Search for the cell housing the specified text and yield its (X, Y) center coordinate. 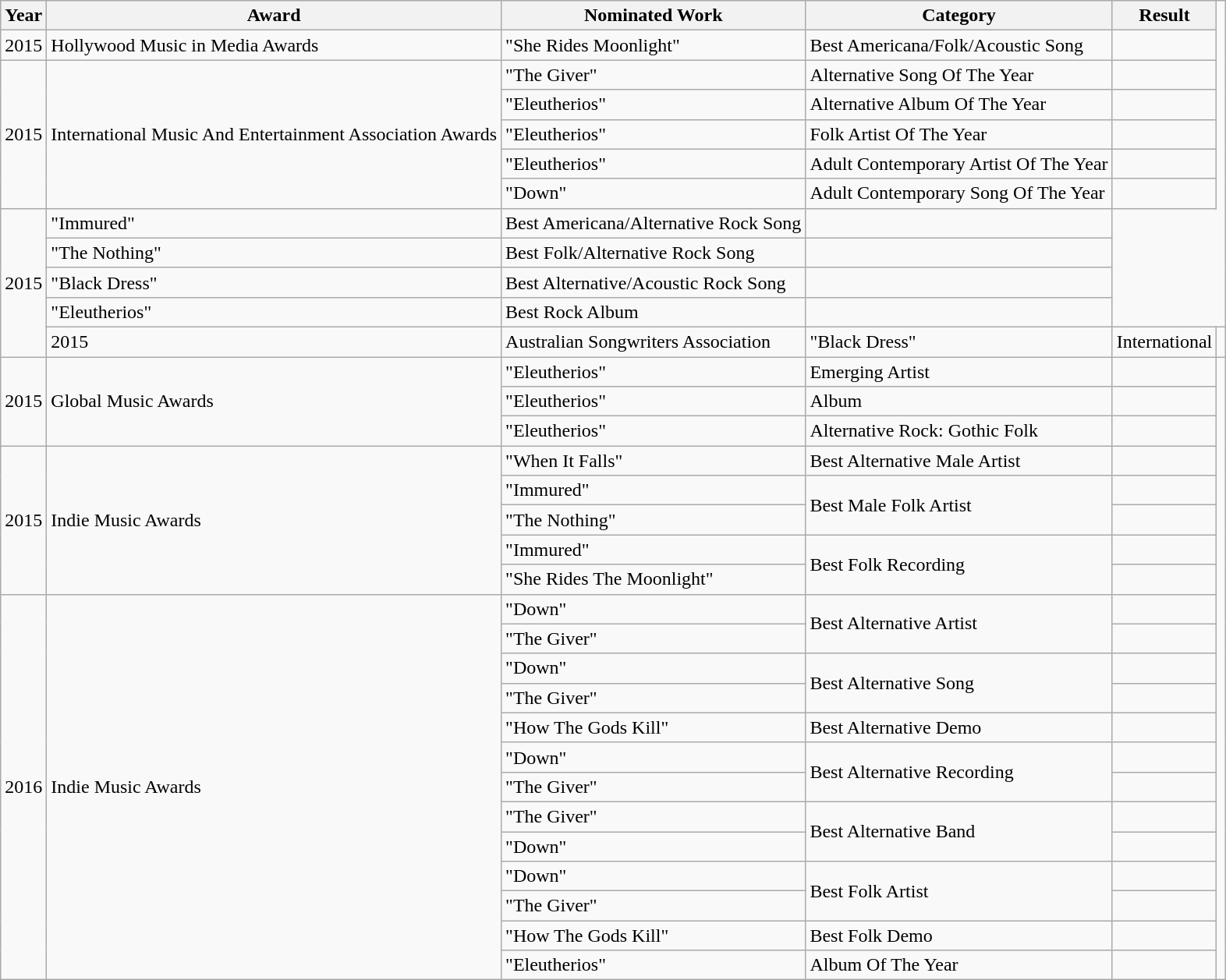
Best Alternative Song (959, 683)
Best Alternative Recording (959, 772)
Alternative Song Of The Year (959, 75)
Global Music Awards (275, 402)
Best Male Folk Artist (959, 505)
Best Alternative/Acoustic Rock Song (654, 282)
Folk Artist Of The Year (959, 134)
2016 (23, 787)
International Music And Entertainment Association Awards (275, 134)
Best Alternative Artist (959, 624)
Hollywood Music in Media Awards (275, 45)
"When It Falls" (654, 461)
"She Rides Moonlight" (654, 45)
Award (275, 16)
Album (959, 402)
Best Americana/Folk/Acoustic Song (959, 45)
Best Alternative Male Artist (959, 461)
Adult Contemporary Artist Of The Year (959, 164)
International (1164, 341)
Best Folk Artist (959, 891)
Alternative Album Of The Year (959, 104)
Best Americana/Alternative Rock Song (654, 223)
Best Folk Demo (959, 936)
Best Alternative Demo (959, 727)
Best Folk Recording (959, 564)
Year (23, 16)
Australian Songwriters Association (654, 341)
Result (1164, 16)
Best Rock Album (654, 312)
Nominated Work (654, 16)
Album Of The Year (959, 965)
Emerging Artist (959, 372)
Category (959, 16)
Best Alternative Band (959, 831)
"She Rides The Moonlight" (654, 579)
Alternative Rock: Gothic Folk (959, 431)
Best Folk/Alternative Rock Song (654, 253)
Adult Contemporary Song Of The Year (959, 193)
